Capture the cell that displays the provided text and extract its [X, Y] central coordinate. 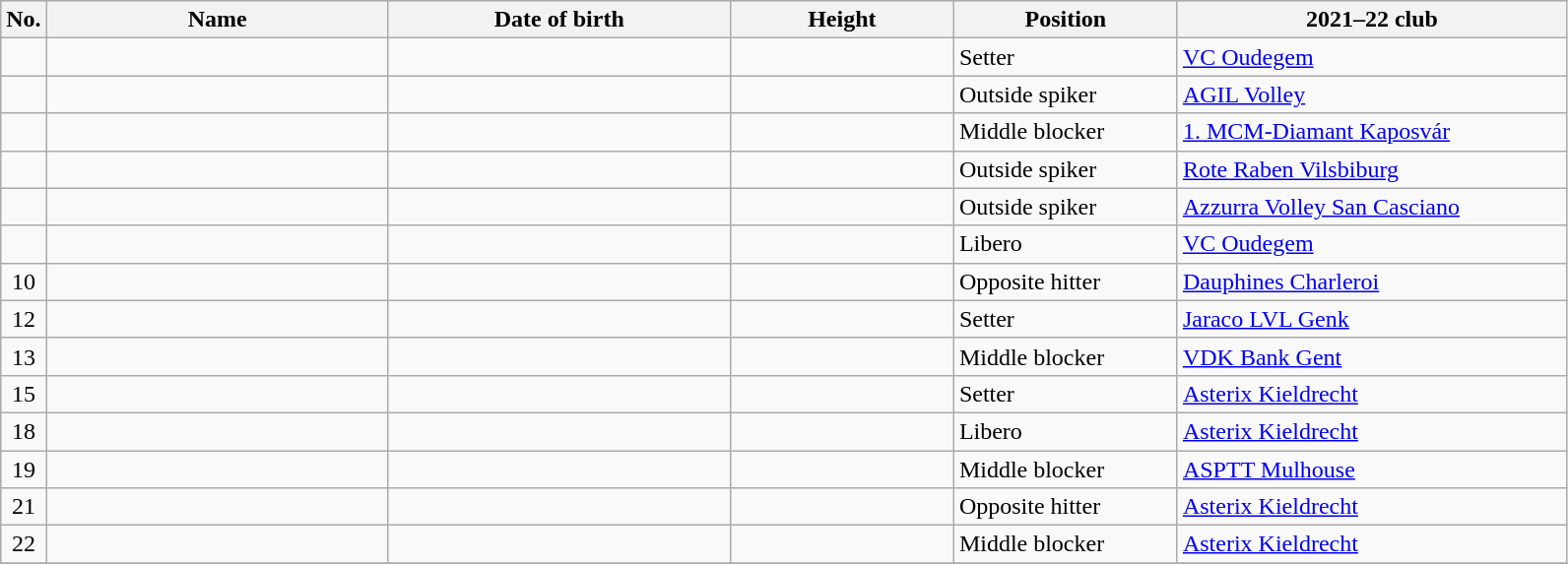
22 [24, 544]
19 [24, 470]
Azzurra Volley San Casciano [1371, 207]
Jaraco LVL Genk [1371, 319]
2021–22 club [1371, 20]
Position [1066, 20]
18 [24, 431]
10 [24, 282]
Rote Raben Vilsbiburg [1371, 169]
Date of birth [559, 20]
VDK Bank Gent [1371, 356]
ASPTT Mulhouse [1371, 470]
No. [24, 20]
21 [24, 507]
Dauphines Charleroi [1371, 282]
AGIL Volley [1371, 94]
1. MCM-Diamant Kaposvár [1371, 132]
15 [24, 394]
13 [24, 356]
Height [841, 20]
12 [24, 319]
Name [217, 20]
